Determine the (x, y) coordinate at the center of the cell enclosing the given text.  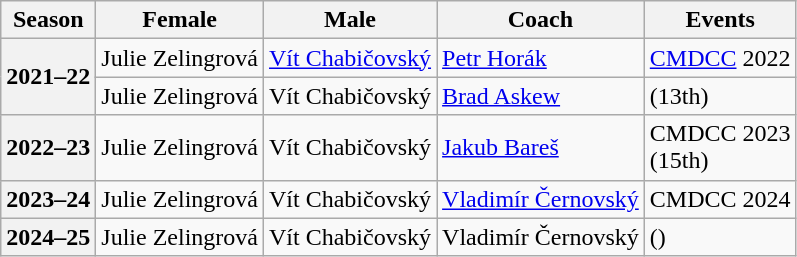
2023–24 (48, 199)
2022–23 (48, 148)
CMDCC 2024 (720, 199)
Events (720, 20)
Male (350, 20)
() (720, 237)
CMDCC 2023 (15th) (720, 148)
Jakub Bareš (541, 148)
2021–22 (48, 77)
2024–25 (48, 237)
(13th) (720, 96)
CMDCC 2022 (720, 58)
Petr Horák (541, 58)
Season (48, 20)
Brad Askew (541, 96)
Coach (541, 20)
Female (180, 20)
